Return the [x, y] coordinate for the center point of the cell that contains the specified text.  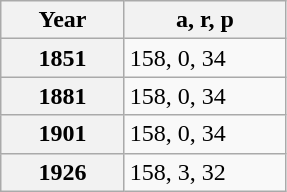
1926 [63, 172]
a, r, p [204, 20]
1851 [63, 58]
1881 [63, 96]
158, 3, 32 [204, 172]
1901 [63, 134]
Year [63, 20]
